For the text-containing cell, return its midpoint in [x, y] coordinate format. 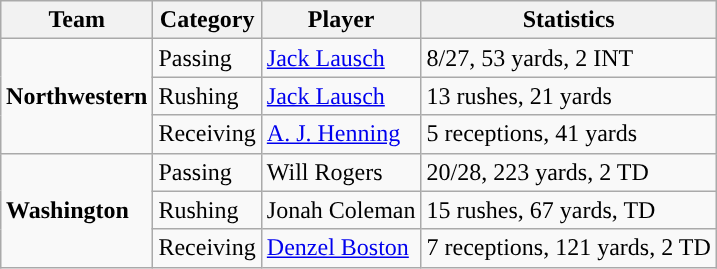
Category [207, 20]
Player [341, 20]
13 rushes, 21 yards [568, 96]
7 receptions, 121 yards, 2 TD [568, 248]
Statistics [568, 20]
Denzel Boston [341, 248]
Northwestern [77, 96]
Team [77, 20]
15 rushes, 67 yards, TD [568, 210]
A. J. Henning [341, 134]
5 receptions, 41 yards [568, 134]
Washington [77, 210]
Jonah Coleman [341, 210]
8/27, 53 yards, 2 INT [568, 58]
Will Rogers [341, 172]
20/28, 223 yards, 2 TD [568, 172]
